Find where the given text appears and provide that cell's center as (X, Y) coordinate. 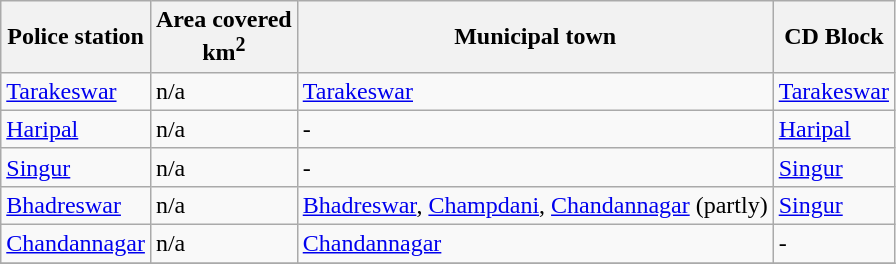
Area coveredkm2 (224, 37)
CD Block (834, 37)
Bhadreswar, Champdani, Chandannagar (partly) (535, 205)
Municipal town (535, 37)
Police station (76, 37)
Bhadreswar (76, 205)
